Scan for the cell matching the given text and deliver its (x, y) coordinate at center. 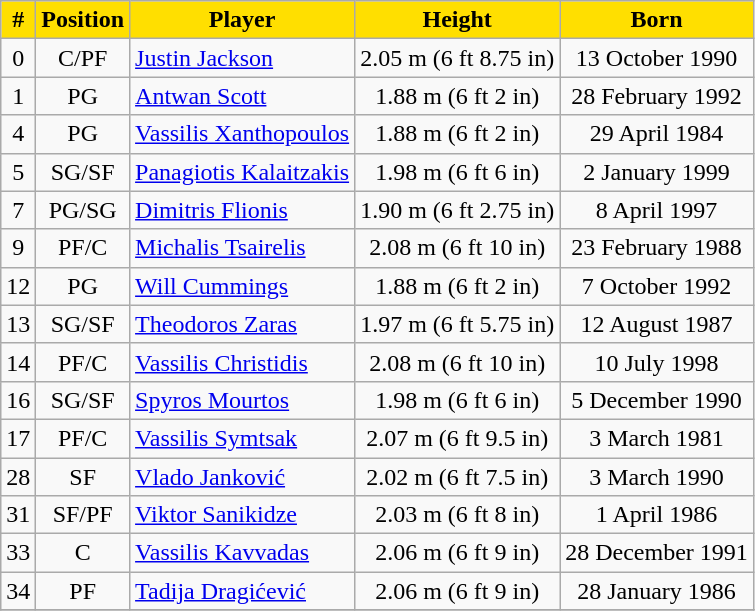
14 (18, 362)
5 December 1990 (657, 400)
5 (18, 172)
9 (18, 248)
Height (458, 20)
Panagiotis Kalaitzakis (242, 172)
13 October 1990 (657, 58)
1.90 m (6 ft 2.75 in) (458, 210)
PF (83, 591)
Antwan Scott (242, 96)
Vlado Janković (242, 477)
29 April 1984 (657, 134)
Will Cummings (242, 286)
SF/PF (83, 515)
1.97 m (6 ft 5.75 in) (458, 324)
23 February 1988 (657, 248)
3 March 1981 (657, 438)
Viktor Sanikidze (242, 515)
Spyros Mourtos (242, 400)
28 (18, 477)
16 (18, 400)
Vassilis Christidis (242, 362)
4 (18, 134)
8 April 1997 (657, 210)
Vassilis Xanthopoulos (242, 134)
Tadija Dragićević (242, 591)
34 (18, 591)
2.07 m (6 ft 9.5 in) (458, 438)
Player (242, 20)
2.03 m (6 ft 8 in) (458, 515)
Dimitris Flionis (242, 210)
2.05 m (6 ft 8.75 in) (458, 58)
28 January 1986 (657, 591)
12 (18, 286)
Vassilis Kavvadas (242, 553)
17 (18, 438)
Born (657, 20)
2 January 1999 (657, 172)
10 July 1998 (657, 362)
C (83, 553)
SF (83, 477)
Position (83, 20)
C/PF (83, 58)
1 (18, 96)
3 March 1990 (657, 477)
7 (18, 210)
28 December 1991 (657, 553)
31 (18, 515)
12 August 1987 (657, 324)
# (18, 20)
2.02 m (6 ft 7.5 in) (458, 477)
PG/SG (83, 210)
Theodoros Zaras (242, 324)
7 October 1992 (657, 286)
Michalis Tsairelis (242, 248)
28 February 1992 (657, 96)
Justin Jackson (242, 58)
Vassilis Symtsak (242, 438)
33 (18, 553)
1 April 1986 (657, 515)
0 (18, 58)
13 (18, 324)
